Identify which cell holds the provided text, then report its [x, y] central coordinate. 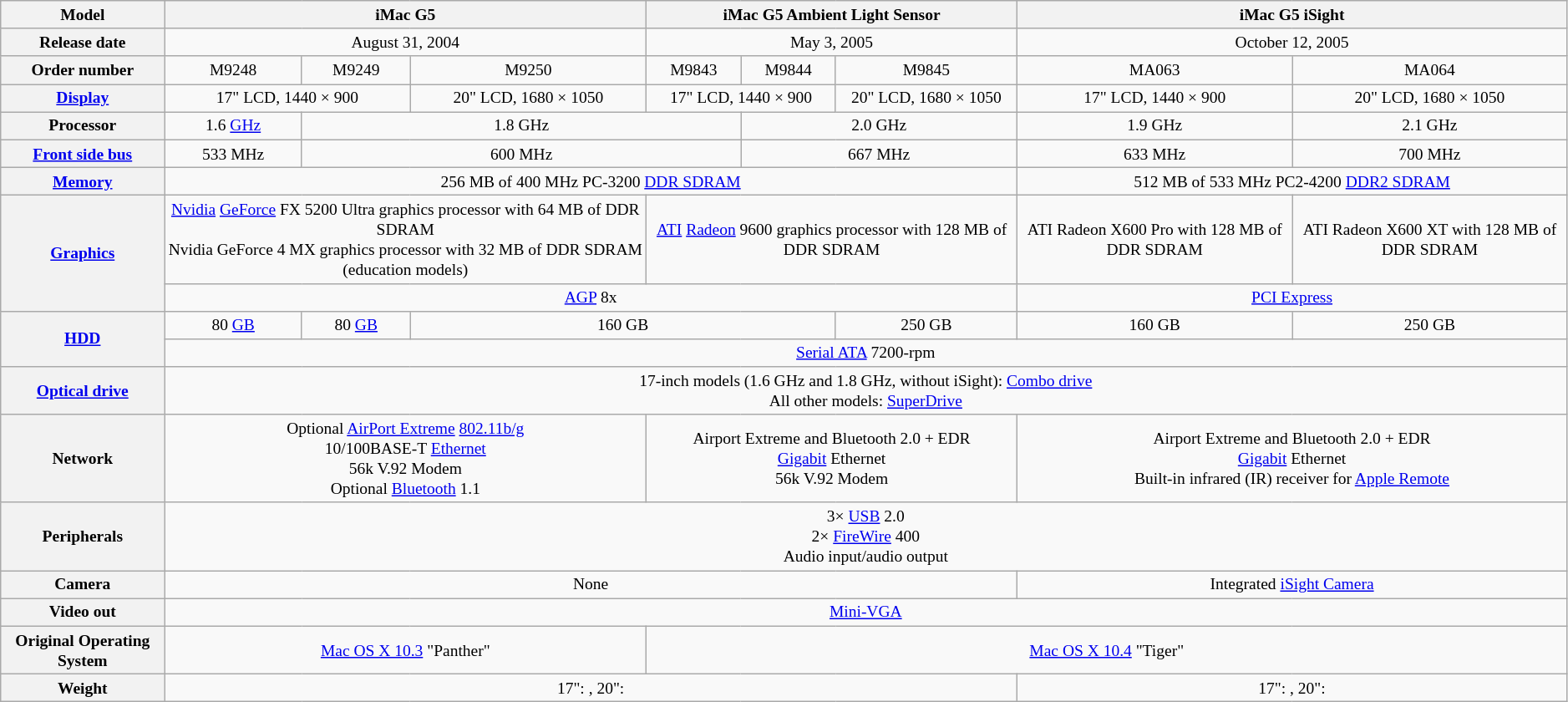
512 MB of 533 MHz PC2-4200 DDR2 SDRAM [1291, 181]
PCI Express [1291, 298]
2.1 GHz [1430, 125]
May 3, 2005 [832, 42]
3× USB 2.02× FireWire 400Audio input/audio output [865, 537]
ATI Radeon 9600 graphics processor with 128 MB of DDR SDRAM [832, 239]
256 MB of 400 MHz PC-3200 DDR SDRAM [591, 181]
17-inch models (1.6 GHz and 1.8 GHz, without iSight): Combo driveAll other models: SuperDrive [865, 391]
Processor [83, 125]
iMac G5 iSight [1291, 15]
MA063 [1154, 70]
Mac OS X 10.4 "Tiger" [1107, 650]
667 MHz [879, 154]
Graphics [83, 254]
Integrated iSight Camera [1291, 585]
Optical drive [83, 391]
Original Operating System [83, 650]
HDD [83, 339]
1.9 GHz [1154, 125]
None [591, 585]
ATI Radeon X600 XT with 128 MB of DDR SDRAM [1430, 239]
Airport Extreme and Bluetooth 2.0 + EDRGigabit Ethernet56k V.92 Modem [832, 458]
Mac OS X 10.3 "Panther" [406, 650]
600 MHz [521, 154]
Serial ATA 7200-rpm [865, 353]
Model [83, 15]
iMac G5 [406, 15]
633 MHz [1154, 154]
M9248 [234, 70]
Peripherals [83, 537]
October 12, 2005 [1291, 42]
Display [83, 99]
Mini-VGA [865, 612]
1.8 GHz [521, 125]
Network [83, 458]
700 MHz [1430, 154]
MA064 [1430, 70]
533 MHz [234, 154]
ATI Radeon X600 Pro with 128 MB of DDR SDRAM [1154, 239]
M9249 [356, 70]
Optional AirPort Extreme 802.11b/g10/100BASE-T Ethernet56k V.92 ModemOptional Bluetooth 1.1 [406, 458]
M9250 [528, 70]
Release date [83, 42]
August 31, 2004 [406, 42]
Airport Extreme and Bluetooth 2.0 + EDRGigabit EthernetBuilt-in infrared (IR) receiver for Apple Remote [1291, 458]
M9844 [789, 70]
Video out [83, 612]
M9843 [693, 70]
Order number [83, 70]
M9845 [926, 70]
AGP 8x [591, 298]
Front side bus [83, 154]
iMac G5 Ambient Light Sensor [832, 15]
2.0 GHz [879, 125]
Memory [83, 181]
1.6 GHz [234, 125]
Weight [83, 689]
Camera [83, 585]
